Locate the cell with the specified text and output its (X, Y) center coordinate. 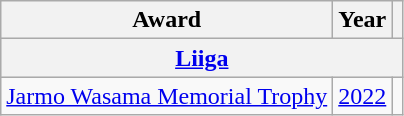
Year (362, 20)
Jarmo Wasama Memorial Trophy (167, 96)
2022 (362, 96)
Liiga (202, 58)
Award (167, 20)
